From the cell containing the given text, extract its center point as (X, Y) coordinate. 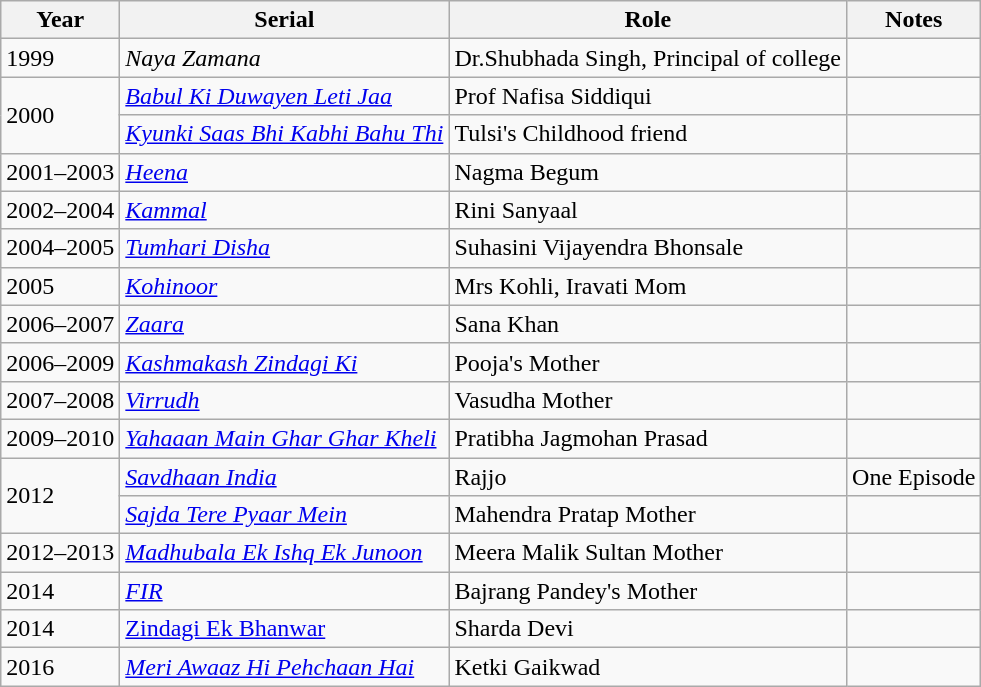
Pratibha Jagmohan Prasad (648, 438)
Nagma Begum (648, 172)
Heena (284, 172)
Kohinoor (284, 286)
Mahendra Pratap Mother (648, 515)
Zaara (284, 324)
FIR (284, 591)
Bajrang Pandey's Mother (648, 591)
Serial (284, 20)
2016 (60, 667)
Tumhari Disha (284, 248)
2004–2005 (60, 248)
2007–2008 (60, 400)
1999 (60, 58)
Sana Khan (648, 324)
Kyunki Saas Bhi Kabhi Bahu Thi (284, 134)
Rajjo (648, 477)
Kammal (284, 210)
Yahaaan Main Ghar Ghar Kheli (284, 438)
2012–2013 (60, 553)
Sajda Tere Pyaar Mein (284, 515)
Madhubala Ek Ishq Ek Junoon (284, 553)
2012 (60, 496)
2005 (60, 286)
Babul Ki Duwayen Leti Jaa (284, 96)
Meri Awaaz Hi Pehchaan Hai (284, 667)
2009–2010 (60, 438)
Zindagi Ek Bhanwar (284, 629)
Kashmakash Zindagi Ki (284, 362)
Vasudha Mother (648, 400)
Rini Sanyaal (648, 210)
Notes (914, 20)
Tulsi's Childhood friend (648, 134)
Suhasini Vijayendra Bhonsale (648, 248)
Sharda Devi (648, 629)
2001–2003 (60, 172)
Meera Malik Sultan Mother (648, 553)
Naya Zamana (284, 58)
Dr.Shubhada Singh, Principal of college (648, 58)
2006–2007 (60, 324)
Ketki Gaikwad (648, 667)
2000 (60, 115)
Year (60, 20)
Pooja's Mother (648, 362)
2002–2004 (60, 210)
Prof Nafisa Siddiqui (648, 96)
Virrudh (284, 400)
2006–2009 (60, 362)
Savdhaan India (284, 477)
Role (648, 20)
One Episode (914, 477)
Mrs Kohli, Iravati Mom (648, 286)
